Find where the given text appears and provide that cell's center as (X, Y) coordinate. 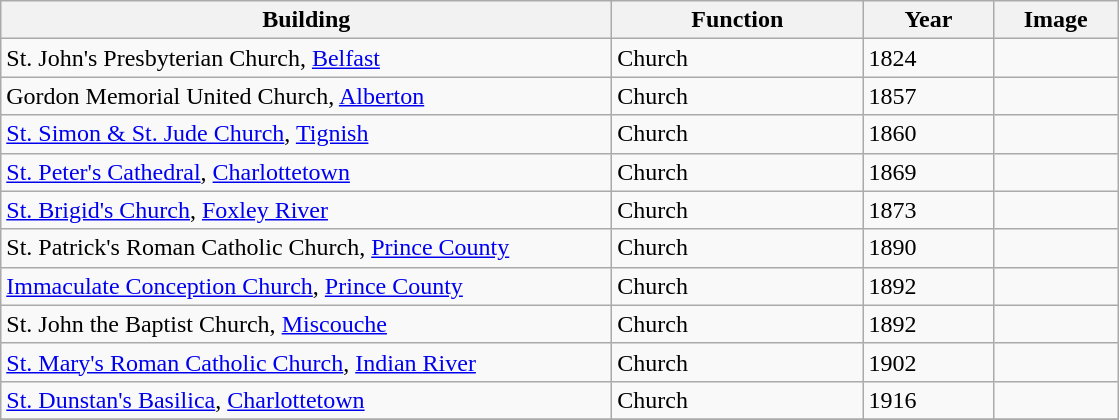
1860 (928, 134)
St. Patrick's Roman Catholic Church, Prince County (306, 248)
St. Dunstan's Basilica, Charlottetown (306, 400)
Year (928, 20)
Gordon Memorial United Church, Alberton (306, 96)
1902 (928, 362)
St. Mary's Roman Catholic Church, Indian River (306, 362)
1916 (928, 400)
1873 (928, 210)
St. Simon & St. Jude Church, Tignish (306, 134)
Image (1056, 20)
St. John the Baptist Church, Miscouche (306, 324)
St. John's Presbyterian Church, Belfast (306, 58)
Immaculate Conception Church, Prince County (306, 286)
St. Peter's Cathedral, Charlottetown (306, 172)
Function (738, 20)
St. Brigid's Church, Foxley River (306, 210)
1824 (928, 58)
1869 (928, 172)
1890 (928, 248)
Building (306, 20)
1857 (928, 96)
